For the text-containing cell, return its midpoint in (X, Y) coordinate format. 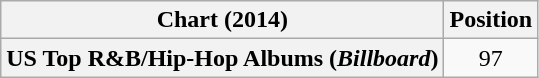
Position (491, 20)
US Top R&B/Hip-Hop Albums (Billboard) (222, 58)
Chart (2014) (222, 20)
97 (491, 58)
